From the cell containing the given text, extract its center point as [X, Y] coordinate. 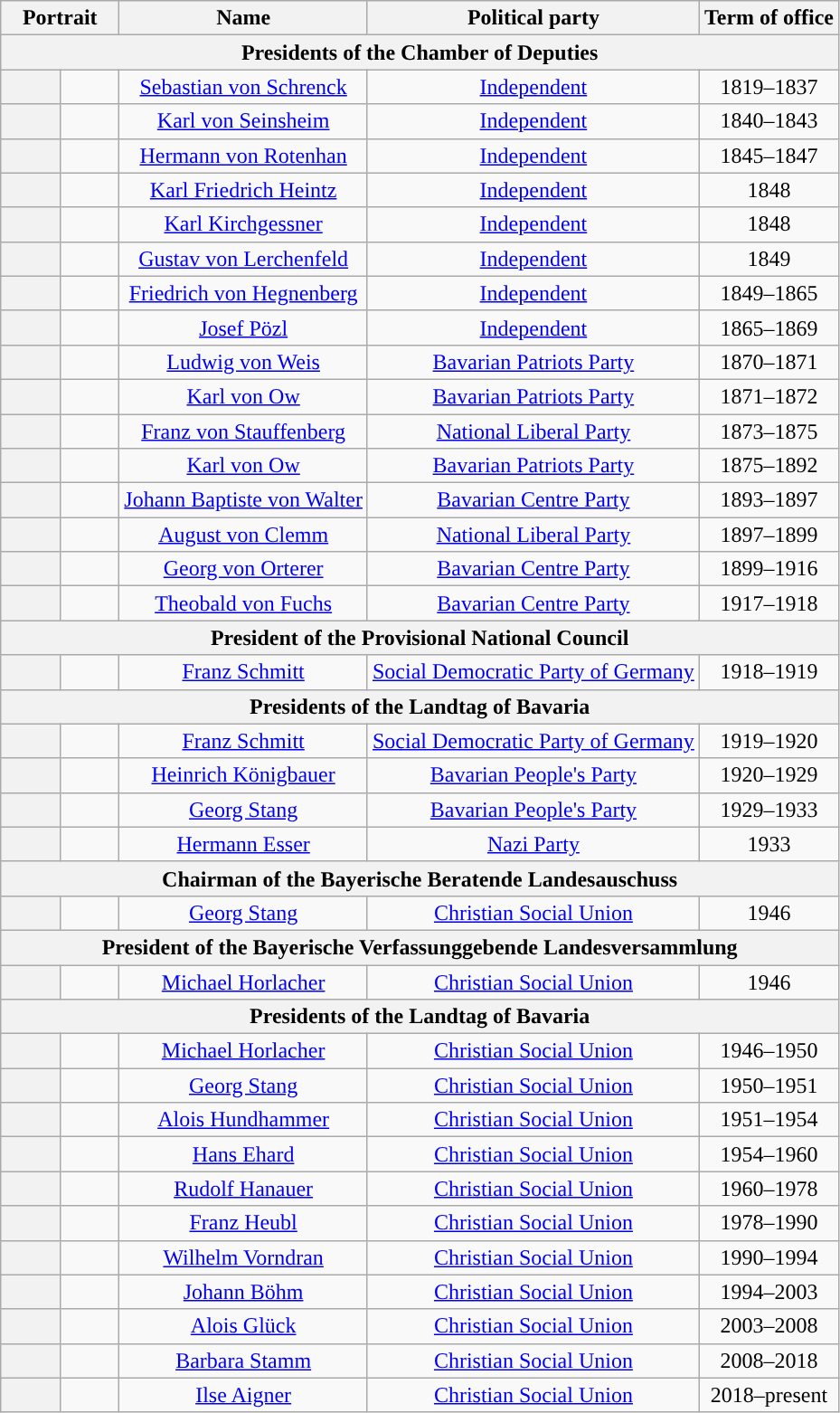
Hans Ehard [244, 1154]
1946–1950 [769, 1051]
1960–1978 [769, 1189]
Alois Hundhammer [244, 1120]
1893–1897 [769, 500]
Georg von Orterer [244, 569]
Gustav von Lerchenfeld [244, 259]
Ludwig von Weis [244, 362]
Josef Pözl [244, 327]
Presidents of the Chamber of Deputies [420, 52]
1994–2003 [769, 1292]
1920–1929 [769, 775]
1929–1933 [769, 810]
1865–1869 [769, 327]
Theobald von Fuchs [244, 603]
Nazi Party [533, 844]
2008–2018 [769, 1361]
1873–1875 [769, 431]
1919–1920 [769, 741]
1933 [769, 844]
1899–1916 [769, 569]
Barbara Stamm [244, 1361]
Franz von Stauffenberg [244, 431]
Franz Heubl [244, 1223]
1950–1951 [769, 1086]
Karl von Seinsheim [244, 121]
1875–1892 [769, 466]
Wilhelm Vorndran [244, 1257]
1951–1954 [769, 1120]
Term of office [769, 18]
Portrait [60, 18]
Hermann Esser [244, 844]
1954–1960 [769, 1154]
1917–1918 [769, 603]
2003–2008 [769, 1326]
Chairman of the Bayerische Beratende Landesauschuss [420, 878]
Alois Glück [244, 1326]
1849–1865 [769, 293]
2018–present [769, 1395]
Hermann von Rotenhan [244, 156]
Karl Kirchgessner [244, 224]
Heinrich Königbauer [244, 775]
Sebastian von Schrenck [244, 87]
1897–1899 [769, 535]
Ilse Aigner [244, 1395]
Rudolf Hanauer [244, 1189]
1840–1843 [769, 121]
President of the Provisional National Council [420, 638]
Karl Friedrich Heintz [244, 190]
1845–1847 [769, 156]
1990–1994 [769, 1257]
1978–1990 [769, 1223]
1819–1837 [769, 87]
Friedrich von Hegnenberg [244, 293]
Political party [533, 18]
1870–1871 [769, 362]
1871–1872 [769, 396]
Johann Böhm [244, 1292]
Johann Baptiste von Walter [244, 500]
Name [244, 18]
August von Clemm [244, 535]
1849 [769, 259]
President of the Bayerische Verfassunggebende Landesversammlung [420, 947]
1918–1919 [769, 672]
